Return (x, y) of the center of cell containing provided text 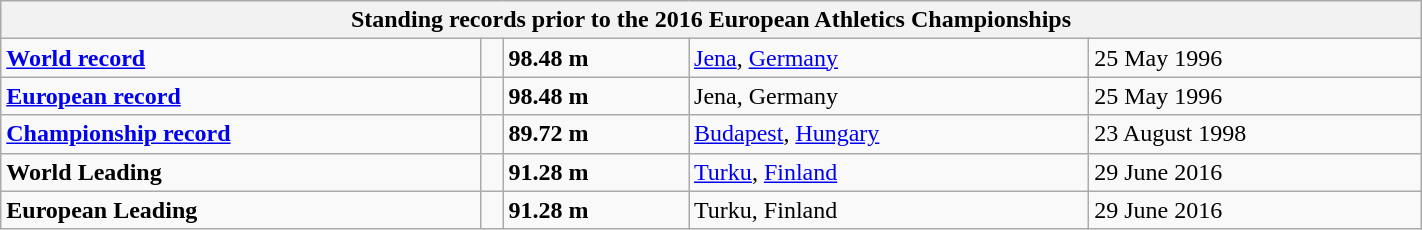
89.72 m (596, 134)
World record (241, 58)
Championship record (241, 134)
23 August 1998 (1256, 134)
Standing records prior to the 2016 European Athletics Championships (711, 20)
European record (241, 96)
Budapest, Hungary (889, 134)
World Leading (241, 172)
European Leading (241, 210)
